Pinpoint the cell where the given text exists, returning its [X, Y] midpoint coordinate. 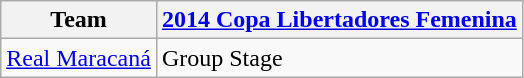
Team [79, 20]
2014 Copa Libertadores Femenina [339, 20]
Group Stage [339, 58]
Real Maracaná [79, 58]
